Capture the cell that displays the provided text and extract its [x, y] central coordinate. 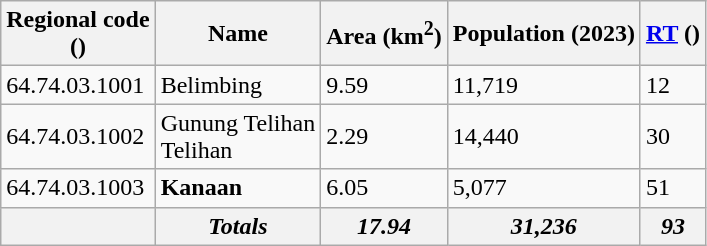
Population (2023) [544, 34]
14,440 [544, 136]
5,077 [544, 188]
Gunung TelihanTelihan [238, 136]
64.74.03.1001 [78, 85]
17.94 [384, 226]
Area (km2) [384, 34]
RT () [672, 34]
64.74.03.1002 [78, 136]
6.05 [384, 188]
64.74.03.1003 [78, 188]
11,719 [544, 85]
Belimbing [238, 85]
Totals [238, 226]
31,236 [544, 226]
2.29 [384, 136]
Name [238, 34]
12 [672, 85]
Regional code() [78, 34]
30 [672, 136]
51 [672, 188]
93 [672, 226]
Kanaan [238, 188]
9.59 [384, 85]
